Identify which cell holds the provided text, then report its (x, y) central coordinate. 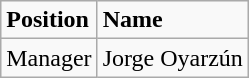
Jorge Oyarzún (172, 58)
Position (49, 20)
Manager (49, 58)
Name (172, 20)
